Provide the [X, Y] coordinate of the cell's center where the given text is located.  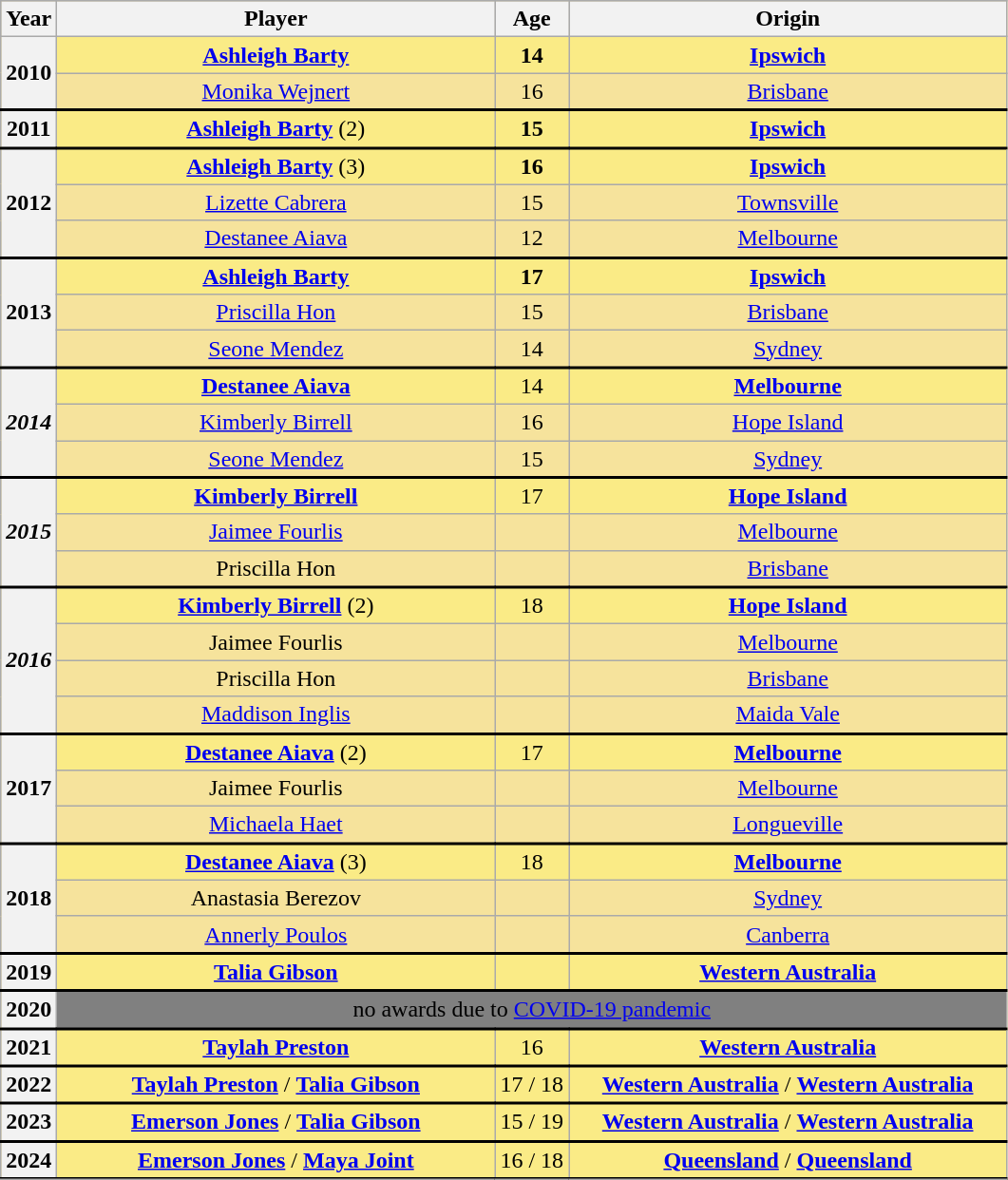
Talia Gibson [276, 972]
2022 [29, 1085]
Ashleigh Barty (2) [276, 129]
no awards due to COVID-19 pandemic [532, 1010]
2011 [29, 129]
Anastasia Berezov [276, 898]
2024 [29, 1160]
2017 [29, 789]
2012 [29, 202]
Monika Wejnert [276, 91]
Emerson Jones / Talia Gibson [276, 1122]
Lizette Cabrera [276, 202]
Maida Vale [789, 714]
Annerly Poulos [276, 935]
2018 [29, 898]
2015 [29, 532]
Townsville [789, 202]
Maddison Inglis [276, 714]
16 / 18 [532, 1160]
2020 [29, 1010]
Origin [789, 19]
Taylah Preston / Talia Gibson [276, 1085]
Destanee Aiava (2) [276, 752]
2016 [29, 660]
Canberra [789, 935]
Michaela Haet [276, 825]
2013 [29, 313]
Longueville [789, 825]
2023 [29, 1122]
Player [276, 19]
15 / 19 [532, 1122]
2021 [29, 1047]
Kimberly Birrell (2) [276, 606]
12 [532, 239]
2010 [29, 74]
2019 [29, 972]
Destanee Aiava (3) [276, 861]
2014 [29, 423]
Year [29, 19]
Emerson Jones / Maya Joint [276, 1160]
Queensland / Queensland [789, 1160]
17 / 18 [532, 1085]
Taylah Preston [276, 1047]
Age [532, 19]
Ashleigh Barty (3) [276, 165]
